From the cell containing the given text, extract its center point as [X, Y] coordinate. 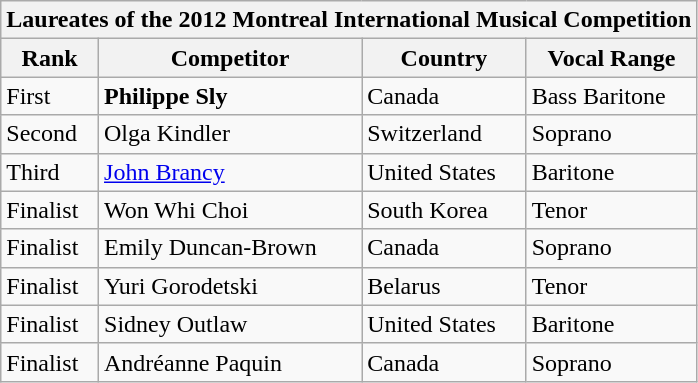
Second [50, 134]
Competitor [230, 58]
Vocal Range [612, 58]
Bass Baritone [612, 96]
Rank [50, 58]
Third [50, 172]
Belarus [444, 286]
Switzerland [444, 134]
Laureates of the 2012 Montreal International Musical Competition [349, 20]
John Brancy [230, 172]
Yuri Gorodetski [230, 286]
Olga Kindler [230, 134]
First [50, 96]
Andréanne Paquin [230, 362]
Philippe Sly [230, 96]
Sidney Outlaw [230, 324]
Won Whi Choi [230, 210]
Country [444, 58]
Emily Duncan-Brown [230, 248]
South Korea [444, 210]
